Return the [X, Y] coordinate for the center point of the cell that contains the specified text.  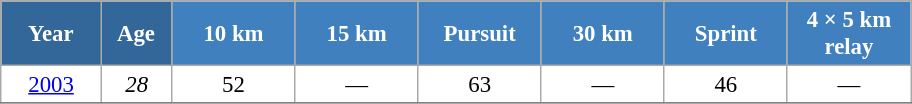
Year [52, 34]
Sprint [726, 34]
63 [480, 85]
10 km [234, 34]
52 [234, 85]
28 [136, 85]
15 km [356, 34]
4 × 5 km relay [848, 34]
Age [136, 34]
30 km [602, 34]
Pursuit [480, 34]
2003 [52, 85]
46 [726, 85]
